Capture the cell that displays the provided text and extract its [x, y] central coordinate. 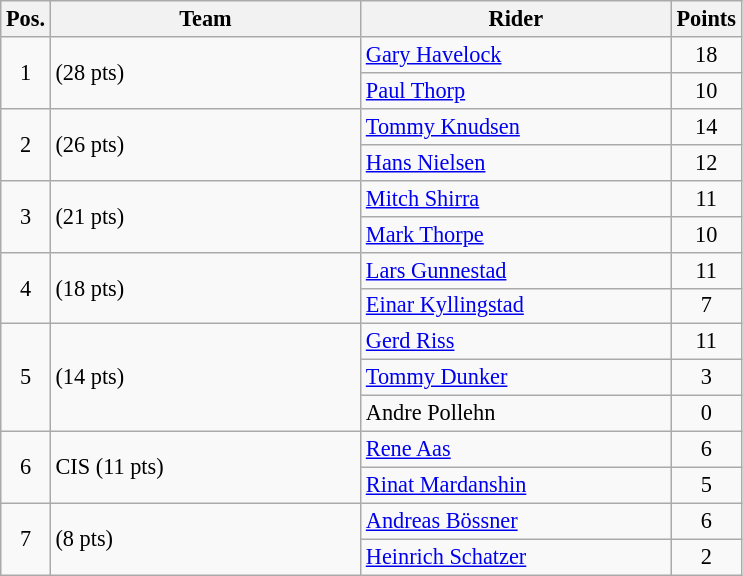
Andreas Bössner [516, 521]
Heinrich Schatzer [516, 557]
18 [706, 55]
(26 pts) [205, 144]
(21 pts) [205, 216]
Rinat Mardanshin [516, 485]
Team [205, 19]
Gerd Riss [516, 342]
4 [26, 288]
(14 pts) [205, 378]
Pos. [26, 19]
Rene Aas [516, 450]
Paul Thorp [516, 90]
Andre Pollehn [516, 414]
Gary Havelock [516, 55]
Rider [516, 19]
(18 pts) [205, 288]
1 [26, 73]
(8 pts) [205, 539]
Tommy Knudsen [516, 126]
Tommy Dunker [516, 378]
Einar Kyllingstad [516, 306]
Mitch Shirra [516, 198]
Hans Nielsen [516, 162]
Points [706, 19]
CIS (11 pts) [205, 468]
(28 pts) [205, 73]
14 [706, 126]
Mark Thorpe [516, 234]
12 [706, 162]
0 [706, 414]
Lars Gunnestad [516, 270]
